Locate the cell with the specified text and output its (X, Y) center coordinate. 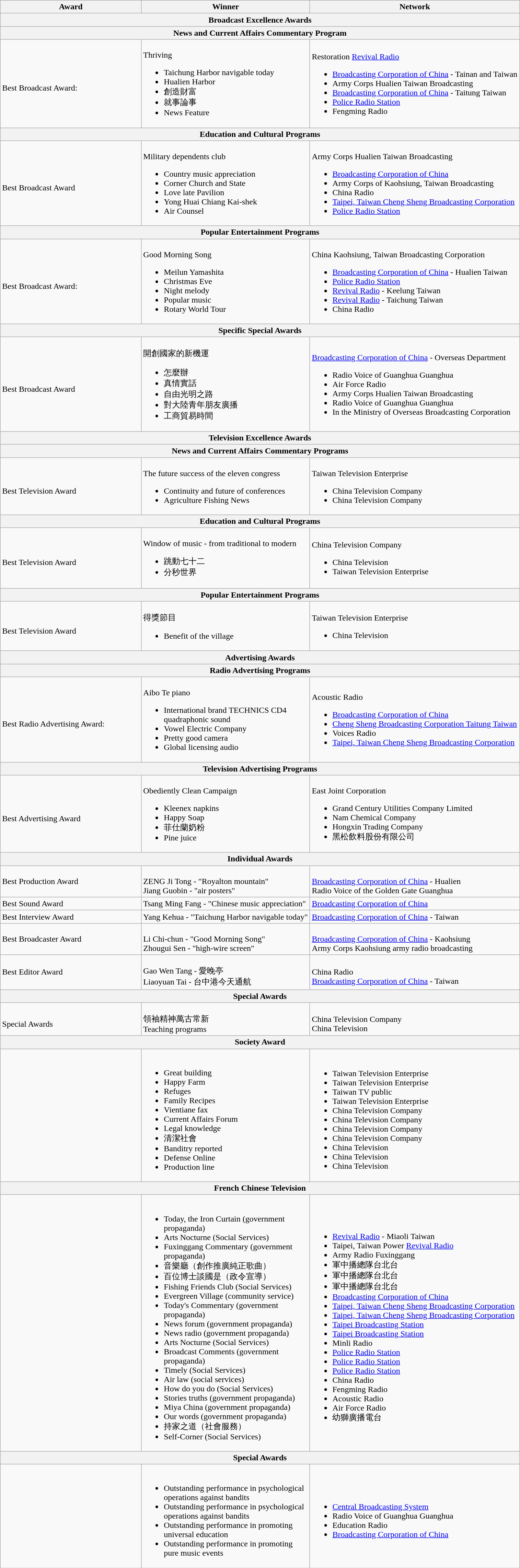
News and Current Affairs Commentary Program (260, 33)
Society Award (260, 1042)
Military dependents clubCountry music appreciationCorner Church and StateLove late PavilionYong Huai Chiang Kai-shekAir Counsel (226, 183)
Yang Kehua - "Taichung Harbor navigable today" (226, 917)
Winner (226, 7)
China Radio Broadcasting Corporation of China - Taiwan (415, 972)
Best Production Award (71, 881)
Taiwan Television EnterpriseChina Television CompanyChina Television Company (415, 486)
Broadcasting Corporation of China - Kaohsiung Army Corps Kaohsiung army radio broadcasting (415, 939)
Obediently Clean CampaignKleenex napkinsHappy Soap菲仕蘭奶粉Pine juice (226, 814)
Award (71, 7)
East Joint CorporationGrand Century Utilities Company LimitedNam Chemical CompanyHongxin Trading Company黑松飲料股份有限公司 (415, 814)
Advertising Awards (260, 657)
Broadcasting Corporation of China (415, 904)
Gao Wen Tang - 愛晚亭 Liaoyuan Tai - 台中港今天通航 (226, 972)
China Television CompanyChina TelevisionTaiwan Television Enterprise (415, 558)
Tsang Ming Fang - "Chinese music appreciation" (226, 904)
Li Chi-chun - "Good Morning Song" Zhougui Sen - "high-wire screen" (226, 939)
Individual Awards (260, 859)
China Television Company China Television (415, 1019)
Aibo Te pianoInternational brand TECHNICS CD4 quadraphonic soundVowel Electric CompanyPretty good cameraGlobal licensing audio (226, 719)
The future success of the eleven congressContinuity and future of conferencesAgriculture Fishing News (226, 486)
Taiwan Television EnterpriseChina Television (415, 626)
Network (415, 7)
Specific Special Awards (260, 330)
ThrivingTaichung Harbor navigable todayHualien Harbor創造財富就事論事News Feature (226, 84)
French Chinese Television (260, 1188)
Television Excellence Awards (260, 438)
Best Advertising Award (71, 814)
Radio Advertising Programs (260, 670)
News and Current Affairs Commentary Programs (260, 451)
Best Radio Advertising Award: (71, 719)
Best Editor Award (71, 972)
Television Advertising Programs (260, 769)
ZENG Ji Tong - "Royalton mountain" Jiang Guobin - "air posters" (226, 881)
Central Broadcasting SystemRadio Voice of Guanghua GuanghuaEducation RadioBroadcasting Corporation of China (415, 1516)
開創國家的新機運怎麼辦真情實話自由光明之路對大陸青年朋友廣播工商貿易時間 (226, 384)
Great buildingHappy FarmRefugesFamily RecipesVientiane faxCurrent Affairs ForumLegal knowledge清潔社會Banditry reportedDefense OnlineProduction line (226, 1115)
Good Morning SongMeilun YamashitaChristmas EveNight melodyPopular musicRotary World Tour (226, 281)
Window of music - from traditional to modern跳動七十二分秒世界 (226, 558)
得獎節目Benefit of the village (226, 626)
Best Sound Award (71, 904)
Broadcasting Corporation of China - Taiwan (415, 917)
領袖精神萬古常新 Teaching programs (226, 1019)
Broadcasting Corporation of China - Hualien Radio Voice of the Golden Gate Guanghua (415, 881)
Best Interview Award (71, 917)
Broadcast Excellence Awards (260, 20)
Best Broadcaster Award (71, 939)
